For the text-containing cell, return its midpoint in [x, y] coordinate format. 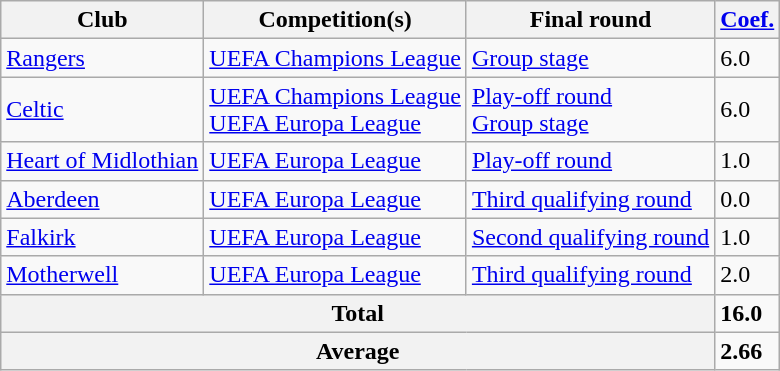
2.66 [748, 351]
Final round [590, 20]
Second qualifying round [590, 237]
UEFA Champions League UEFA Europa League [336, 110]
Total [358, 313]
Play-off round [590, 161]
Falkirk [102, 237]
Motherwell [102, 275]
2.0 [748, 275]
Rangers [102, 58]
16.0 [748, 313]
UEFA Champions League [336, 58]
Heart of Midlothian [102, 161]
Group stage [590, 58]
Celtic [102, 110]
Competition(s) [336, 20]
Aberdeen [102, 199]
Average [358, 351]
0.0 [748, 199]
Coef. [748, 20]
Club [102, 20]
Play-off round Group stage [590, 110]
